Scan for the cell matching the given text and deliver its (x, y) coordinate at center. 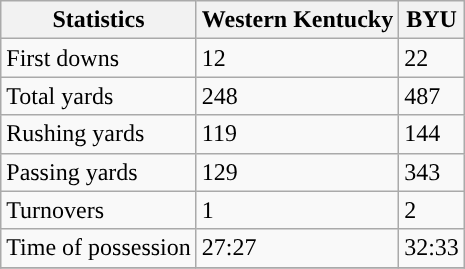
27:27 (297, 248)
144 (432, 134)
BYU (432, 20)
22 (432, 58)
Total yards (99, 96)
1 (297, 210)
Statistics (99, 20)
343 (432, 172)
129 (297, 172)
12 (297, 58)
32:33 (432, 248)
2 (432, 210)
Western Kentucky (297, 20)
Passing yards (99, 172)
First downs (99, 58)
Rushing yards (99, 134)
Time of possession (99, 248)
119 (297, 134)
Turnovers (99, 210)
487 (432, 96)
248 (297, 96)
